For the text-containing cell, return its midpoint in (X, Y) coordinate format. 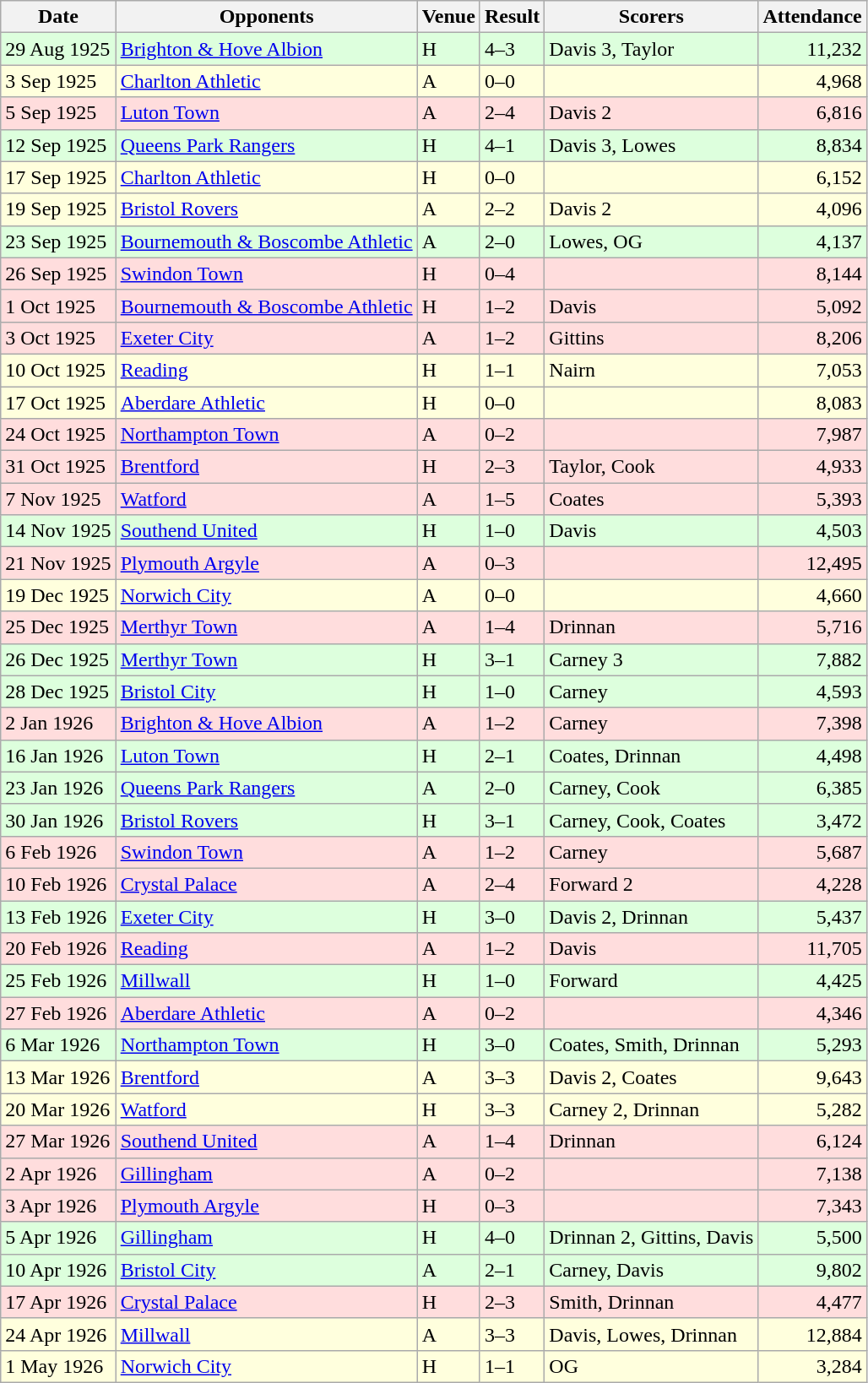
6,816 (812, 113)
Forward (652, 981)
0–4 (512, 274)
8,834 (812, 145)
5,437 (812, 916)
1–5 (512, 499)
25 Feb 1926 (58, 981)
31 Oct 1925 (58, 467)
4,346 (812, 1013)
7,053 (812, 370)
OG (652, 1366)
Carney 2, Drinnan (652, 1109)
3,472 (812, 820)
26 Sep 1925 (58, 274)
7,882 (812, 659)
30 Jan 1926 (58, 820)
Davis 3, Taylor (652, 49)
27 Feb 1926 (58, 1013)
11,232 (812, 49)
4–1 (512, 145)
6,152 (812, 177)
Date (58, 17)
Davis, Lowes, Drinnan (652, 1334)
4,477 (812, 1302)
21 Nov 1925 (58, 563)
8,206 (812, 338)
10 Oct 1925 (58, 370)
5,687 (812, 852)
Davis 2, Coates (652, 1077)
25 Dec 1925 (58, 627)
4,137 (812, 241)
2 Apr 1926 (58, 1174)
3 Sep 1925 (58, 81)
1 May 1926 (58, 1366)
6,385 (812, 788)
6 Feb 1926 (58, 852)
6 Mar 1926 (58, 1045)
Smith, Drinnan (652, 1302)
7,987 (812, 435)
7,398 (812, 724)
Nairn (652, 370)
2 Jan 1926 (58, 724)
4,503 (812, 531)
5,092 (812, 306)
20 Mar 1926 (58, 1109)
10 Feb 1926 (58, 884)
Carney 3 (652, 659)
7,138 (812, 1174)
6,124 (812, 1142)
13 Feb 1926 (58, 916)
9,643 (812, 1077)
11,705 (812, 949)
14 Nov 1925 (58, 531)
Coates (652, 499)
4,425 (812, 981)
3 Oct 1925 (58, 338)
8,083 (812, 403)
9,802 (812, 1270)
Drinnan 2, Gittins, Davis (652, 1238)
Davis 2, Drinnan (652, 916)
20 Feb 1926 (58, 949)
Opponents (267, 17)
16 Jan 1926 (58, 756)
27 Mar 1926 (58, 1142)
Result (512, 17)
12,495 (812, 563)
19 Sep 1925 (58, 209)
Lowes, OG (652, 241)
17 Apr 1926 (58, 1302)
23 Jan 1926 (58, 788)
10 Apr 1926 (58, 1270)
7 Nov 1925 (58, 499)
4,968 (812, 81)
13 Mar 1926 (58, 1077)
2–2 (512, 209)
Venue (448, 17)
Scorers (652, 17)
24 Apr 1926 (58, 1334)
17 Oct 1925 (58, 403)
4,498 (812, 756)
24 Oct 1925 (58, 435)
Coates, Smith, Drinnan (652, 1045)
5,716 (812, 627)
4,933 (812, 467)
5,393 (812, 499)
Coates, Drinnan (652, 756)
28 Dec 1925 (58, 691)
4,660 (812, 595)
5 Sep 1925 (58, 113)
Taylor, Cook (652, 467)
5,282 (812, 1109)
12,884 (812, 1334)
Gittins (652, 338)
19 Dec 1925 (58, 595)
Carney, Cook, Coates (652, 820)
1 Oct 1925 (58, 306)
23 Sep 1925 (58, 241)
4,228 (812, 884)
4–0 (512, 1238)
4,593 (812, 691)
Davis 3, Lowes (652, 145)
Attendance (812, 17)
Forward 2 (652, 884)
5,293 (812, 1045)
4–3 (512, 49)
Carney, Davis (652, 1270)
Carney, Cook (652, 788)
3,284 (812, 1366)
4,096 (812, 209)
8,144 (812, 274)
5 Apr 1926 (58, 1238)
12 Sep 1925 (58, 145)
3 Apr 1926 (58, 1206)
7,343 (812, 1206)
5,500 (812, 1238)
26 Dec 1925 (58, 659)
29 Aug 1925 (58, 49)
17 Sep 1925 (58, 177)
